From the cell containing the given text, extract its center point as [x, y] coordinate. 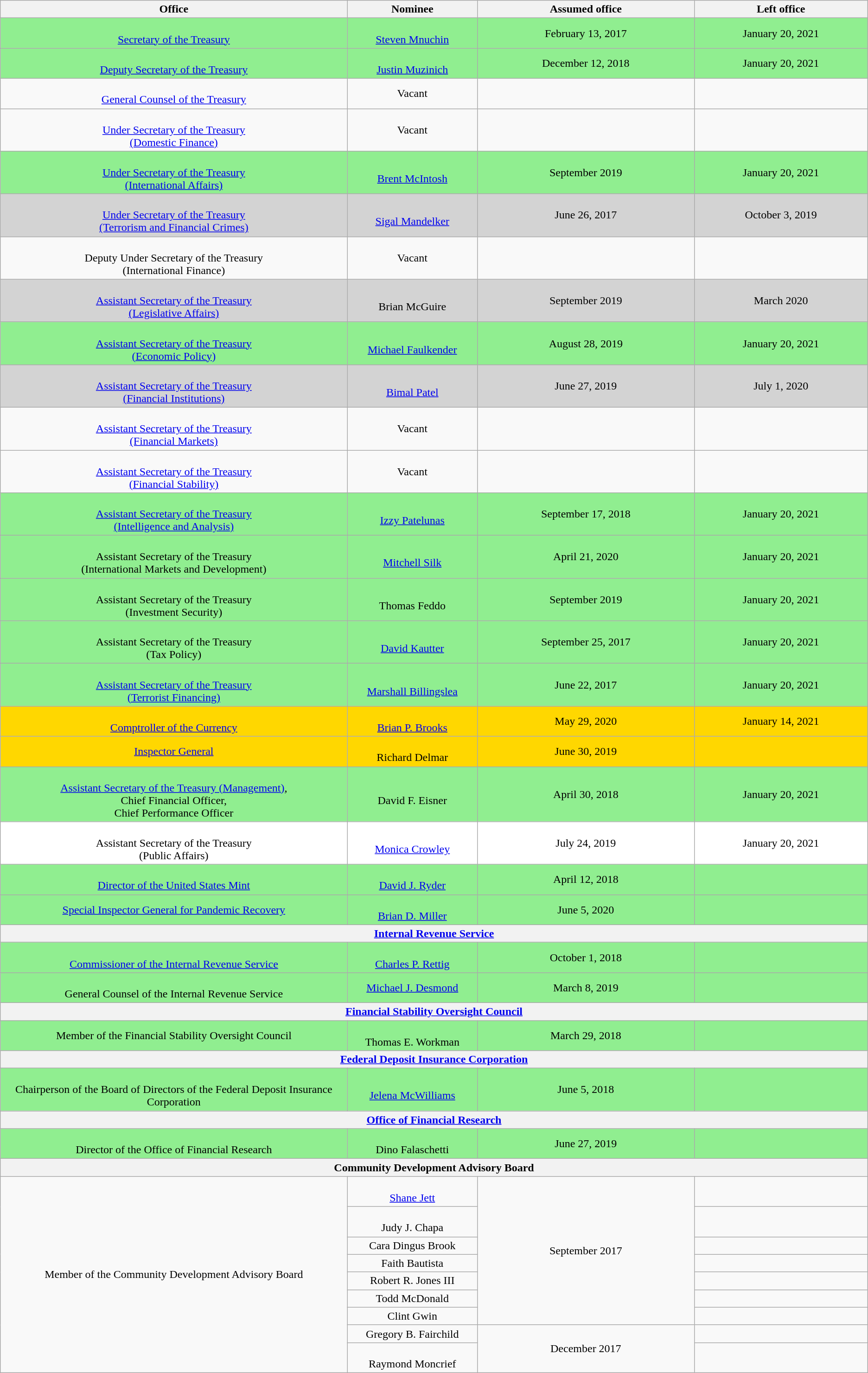
Jelena McWilliams [413, 1090]
June 22, 2017 [586, 685]
Michael Faulkender [413, 343]
Secretary of the Treasury [174, 33]
Richard Delmar [413, 751]
Raymond Moncrief [413, 1358]
Member of the Community Development Advisory Board [174, 1275]
Assistant Secretary of the Treasury(Terrorist Financing) [174, 685]
Robert R. Jones III [413, 1281]
Comptroller of the Currency [174, 722]
Assistant Secretary of the Treasury(Legislative Affairs) [174, 300]
July 24, 2019 [586, 843]
Monica Crowley [413, 843]
Assistant Secretary of the Treasury(Public Affairs) [174, 843]
Under Secretary of the Treasury(International Affairs) [174, 172]
Brian D. Miller [413, 910]
Thomas E. Workman [413, 1035]
Sigal Mandelker [413, 215]
Todd McDonald [413, 1298]
Izzy Patelunas [413, 514]
Member of the Financial Stability Oversight Council [174, 1035]
Internal Revenue Service [434, 933]
Office [174, 9]
David F. Eisner [413, 794]
Office of Financial Research [434, 1120]
Assumed office [586, 9]
Deputy Secretary of the Treasury [174, 63]
Brian McGuire [413, 300]
April 30, 2018 [586, 794]
Clint Gwin [413, 1316]
April 12, 2018 [586, 879]
David Kautter [413, 642]
Faith Bautista [413, 1263]
Assistant Secretary of the Treasury(Intelligence and Analysis) [174, 514]
Commissioner of the Internal Revenue Service [174, 957]
October 3, 2019 [781, 215]
Mitchell Silk [413, 557]
January 14, 2021 [781, 722]
Michael J. Desmond [413, 988]
Assistant Secretary of the Treasury(Investment Security) [174, 600]
Director of the Office of Financial Research [174, 1143]
Federal Deposit Insurance Corporation [434, 1060]
Assistant Secretary of the Treasury (Management),Chief Financial Officer,Chief Performance Officer [174, 794]
Brent McIntosh [413, 172]
Judy J. Chapa [413, 1221]
December 12, 2018 [586, 63]
Assistant Secretary of the Treasury(Tax Policy) [174, 642]
Cara Dingus Brook [413, 1245]
Gregory B. Fairchild [413, 1334]
Chairperson of the Board of Directors of the Federal Deposit Insurance Corporation [174, 1090]
March 8, 2019 [586, 988]
Justin Muzinich [413, 63]
Assistant Secretary of the Treasury(Financial Markets) [174, 428]
Marshall Billingslea [413, 685]
Financial Stability Oversight Council [434, 1011]
Dino Falaschetti [413, 1143]
October 1, 2018 [586, 957]
June 5, 2018 [586, 1090]
Left office [781, 9]
Thomas Feddo [413, 600]
Assistant Secretary of the Treasury(International Markets and Development) [174, 557]
Deputy Under Secretary of the Treasury (International Finance) [174, 258]
Community Development Advisory Board [434, 1168]
February 13, 2017 [586, 33]
Assistant Secretary of the Treasury(Financial Institutions) [174, 386]
March 2020 [781, 300]
Steven Mnuchin [413, 33]
Under Secretary of the Treasury(Domestic Finance) [174, 130]
Special Inspector General for Pandemic Recovery [174, 910]
June 26, 2017 [586, 215]
Brian P. Brooks [413, 722]
Under Secretary of the Treasury(Terrorism and Financial Crimes) [174, 215]
August 28, 2019 [586, 343]
Charles P. Rettig [413, 957]
General Counsel of the Treasury [174, 94]
September 17, 2018 [586, 514]
September 2017 [586, 1251]
Bimal Patel [413, 386]
David J. Ryder [413, 879]
June 5, 2020 [586, 910]
March 29, 2018 [586, 1035]
Assistant Secretary of the Treasury(Financial Stability) [174, 471]
December 2017 [586, 1348]
General Counsel of the Internal Revenue Service [174, 988]
Nominee [413, 9]
Director of the United States Mint [174, 879]
Shane Jett [413, 1192]
May 29, 2020 [586, 722]
June 30, 2019 [586, 751]
September 25, 2017 [586, 642]
Inspector General [174, 751]
Assistant Secretary of the Treasury(Economic Policy) [174, 343]
April 21, 2020 [586, 557]
July 1, 2020 [781, 386]
